Determine the [x, y] coordinate at the center of the cell enclosing the given text.  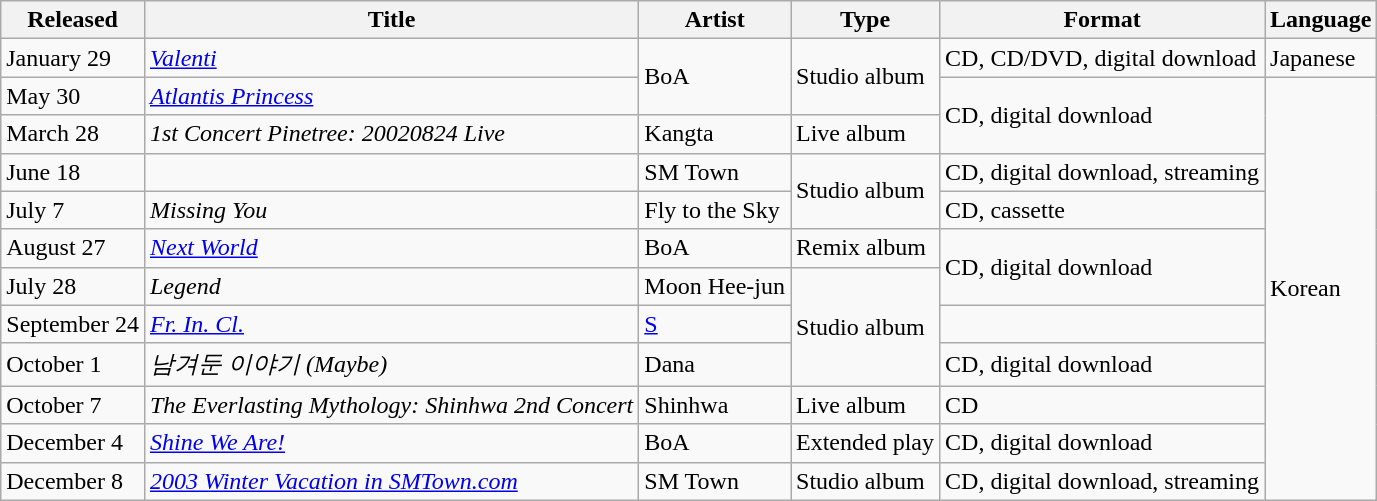
2003 Winter Vacation in SMTown.com [391, 481]
March 28 [73, 134]
Type [864, 20]
Next World [391, 248]
Moon Hee-jun [715, 286]
October 1 [73, 364]
Format [1102, 20]
Fly to the Sky [715, 210]
Dana [715, 364]
S [715, 324]
July 28 [73, 286]
June 18 [73, 172]
CD, CD/DVD, digital download [1102, 58]
October 7 [73, 405]
CD [1102, 405]
Language [1321, 20]
Missing You [391, 210]
남겨둔 이야기 (Maybe) [391, 364]
Legend [391, 286]
July 7 [73, 210]
Valenti [391, 58]
September 24 [73, 324]
Released [73, 20]
Extended play [864, 443]
Fr. In. Cl. [391, 324]
The Everlasting Mythology: Shinhwa 2nd Concert [391, 405]
Japanese [1321, 58]
May 30 [73, 96]
Remix album [864, 248]
Shinhwa [715, 405]
January 29 [73, 58]
Atlantis Princess [391, 96]
Artist [715, 20]
December 8 [73, 481]
Shine We Are! [391, 443]
August 27 [73, 248]
1st Concert Pinetree: 20020824 Live [391, 134]
December 4 [73, 443]
Korean [1321, 288]
Kangta [715, 134]
CD, cassette [1102, 210]
Title [391, 20]
